Pinpoint the cell where the given text exists, returning its (x, y) midpoint coordinate. 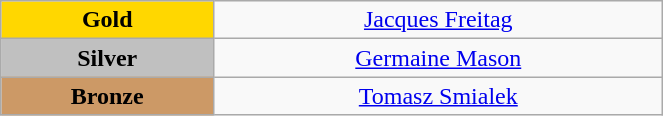
Bronze (108, 96)
Gold (108, 20)
Tomasz Smialek (438, 96)
Germaine Mason (438, 58)
Jacques Freitag (438, 20)
Silver (108, 58)
